Provide the (X, Y) coordinate of the cell's center where the given text is located.  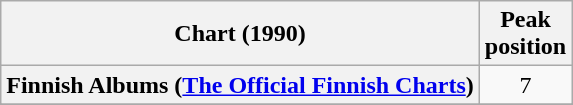
Peakposition (525, 34)
Chart (1990) (240, 34)
Finnish Albums (The Official Finnish Charts) (240, 85)
7 (525, 85)
